Output the (X, Y) coordinate of the center of the cell containing the given text.  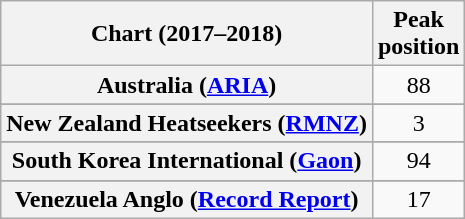
17 (418, 199)
Peak position (418, 34)
Chart (2017–2018) (187, 34)
South Korea International (Gaon) (187, 161)
Australia (ARIA) (187, 85)
Venezuela Anglo (Record Report) (187, 199)
New Zealand Heatseekers (RMNZ) (187, 123)
88 (418, 85)
3 (418, 123)
94 (418, 161)
